Determine the [x, y] coordinate at the center of the cell enclosing the given text.  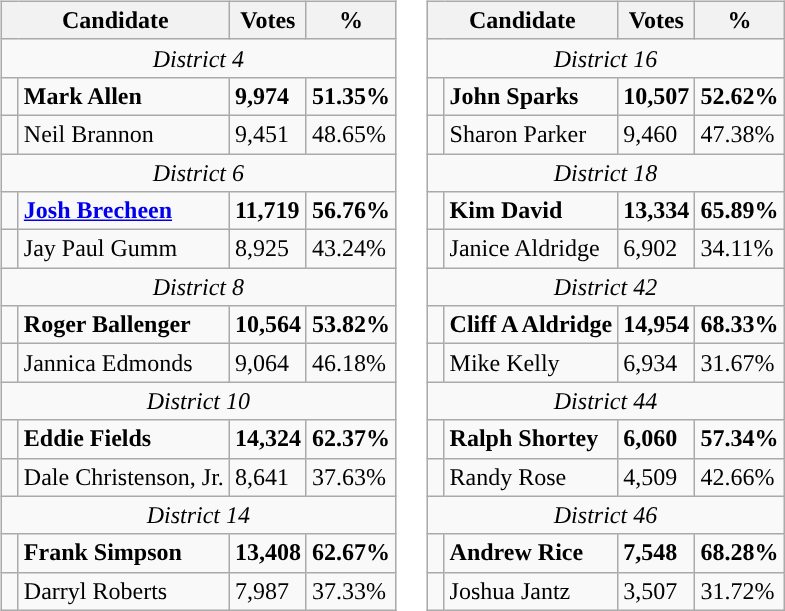
Joshua Jantz [531, 591]
37.63% [350, 477]
68.28% [740, 553]
Eddie Fields [124, 439]
3,507 [656, 591]
46.18% [350, 363]
31.72% [740, 591]
District 16 [606, 58]
Ralph Shortey [531, 439]
53.82% [350, 325]
65.89% [740, 211]
District 14 [198, 515]
District 4 [198, 58]
14,324 [268, 439]
Neil Brannon [124, 134]
District 46 [606, 515]
Cliff A Aldridge [531, 325]
District 6 [198, 173]
13,408 [268, 553]
56.76% [350, 211]
57.34% [740, 439]
6,902 [656, 249]
9,974 [268, 96]
31.67% [740, 363]
4,509 [656, 477]
Randy Rose [531, 477]
62.67% [350, 553]
7,548 [656, 553]
47.38% [740, 134]
14,954 [656, 325]
Jay Paul Gumm [124, 249]
8,641 [268, 477]
11,719 [268, 211]
Roger Ballenger [124, 325]
Mike Kelly [531, 363]
37.33% [350, 591]
9,064 [268, 363]
62.37% [350, 439]
Darryl Roberts [124, 591]
District 18 [606, 173]
Sharon Parker [531, 134]
10,507 [656, 96]
48.65% [350, 134]
Janice Aldridge [531, 249]
10,564 [268, 325]
8,925 [268, 249]
District 44 [606, 401]
Jannica Edmonds [124, 363]
District 8 [198, 287]
52.62% [740, 96]
51.35% [350, 96]
Kim David [531, 211]
Dale Christenson, Jr. [124, 477]
34.11% [740, 249]
John Sparks [531, 96]
7,987 [268, 591]
9,460 [656, 134]
9,451 [268, 134]
13,334 [656, 211]
District 42 [606, 287]
Mark Allen [124, 96]
Josh Brecheen [124, 211]
Frank Simpson [124, 553]
Andrew Rice [531, 553]
6,934 [656, 363]
43.24% [350, 249]
42.66% [740, 477]
6,060 [656, 439]
68.33% [740, 325]
District 10 [198, 401]
